Detect which cell encompasses the target text, then output its [X, Y] center coordinate. 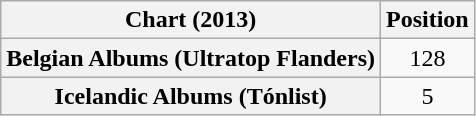
128 [428, 58]
Chart (2013) [191, 20]
Belgian Albums (Ultratop Flanders) [191, 58]
Icelandic Albums (Tónlist) [191, 96]
5 [428, 96]
Position [428, 20]
